For the text-containing cell, return its midpoint in [x, y] coordinate format. 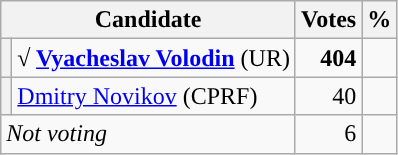
Not voting [148, 134]
Dmitry Novikov (CPRF) [154, 96]
404 [328, 58]
Votes [328, 20]
% [380, 20]
40 [328, 96]
6 [328, 134]
Candidate [148, 20]
√ Vyacheslav Volodin (UR) [154, 58]
